Identify which cell holds the provided text, then report its (X, Y) central coordinate. 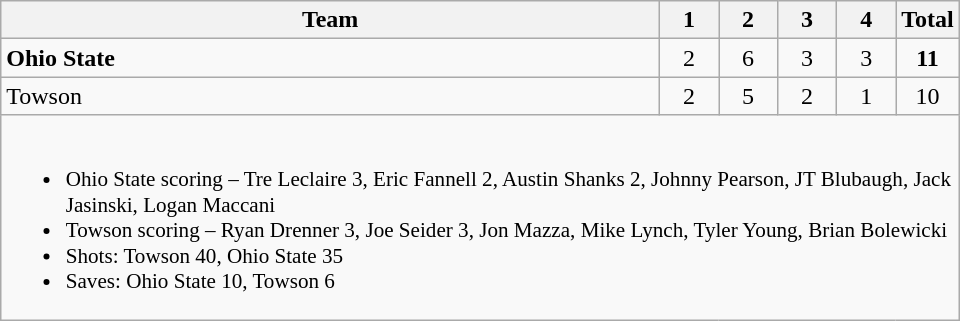
Ohio State (330, 58)
6 (748, 58)
Total (928, 20)
Towson (330, 96)
4 (866, 20)
11 (928, 58)
Team (330, 20)
5 (748, 96)
10 (928, 96)
